Identify which cell holds the provided text, then report its [x, y] central coordinate. 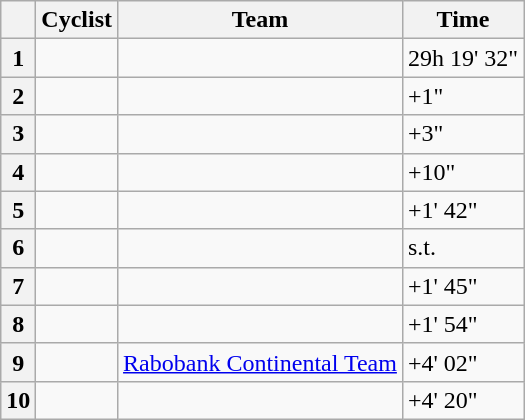
5 [18, 210]
2 [18, 96]
6 [18, 248]
Cyclist [77, 20]
+1' 42" [462, 210]
+10" [462, 172]
8 [18, 324]
9 [18, 362]
+1" [462, 96]
1 [18, 58]
4 [18, 172]
+1' 45" [462, 286]
10 [18, 400]
Team [260, 20]
Time [462, 20]
29h 19' 32" [462, 58]
+3" [462, 134]
+1' 54" [462, 324]
7 [18, 286]
Rabobank Continental Team [260, 362]
s.t. [462, 248]
3 [18, 134]
+4' 20" [462, 400]
+4' 02" [462, 362]
